Identify which cell holds the provided text, then report its (x, y) central coordinate. 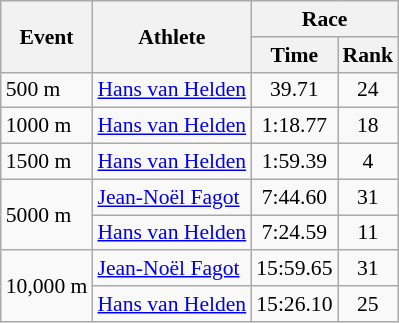
24 (368, 90)
18 (368, 126)
25 (368, 304)
Race (324, 19)
15:59.65 (294, 269)
500 m (47, 90)
15:26.10 (294, 304)
1500 m (47, 162)
4 (368, 162)
Rank (368, 55)
10,000 m (47, 286)
Athlete (172, 36)
1000 m (47, 126)
7:24.59 (294, 233)
39.71 (294, 90)
1:59.39 (294, 162)
7:44.60 (294, 197)
Event (47, 36)
11 (368, 233)
1:18.77 (294, 126)
5000 m (47, 214)
Time (294, 55)
